Identify which cell holds the provided text, then report its (x, y) central coordinate. 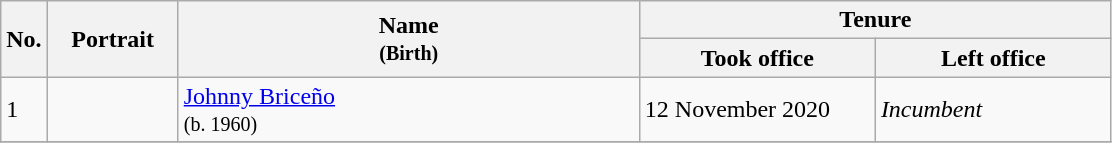
Left office (993, 58)
Took office (757, 58)
Name(Birth) (408, 39)
Johnny Briceño(b. 1960) (408, 110)
No. (24, 39)
Portrait (112, 39)
1 (24, 110)
Tenure (875, 20)
12 November 2020 (757, 110)
Incumbent (993, 110)
